Locate the cell with the specified text and output its [x, y] center coordinate. 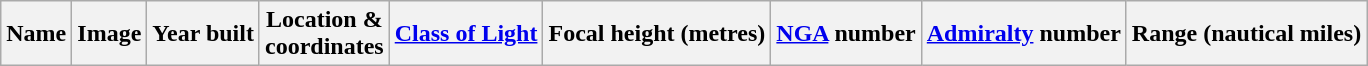
Class of Light [466, 34]
Year built [204, 34]
Admiralty number [1024, 34]
Name [36, 34]
Range (nautical miles) [1246, 34]
Image [110, 34]
Location & coordinates [324, 34]
NGA number [846, 34]
Focal height (metres) [657, 34]
